Search for the cell housing the specified text and yield its (x, y) center coordinate. 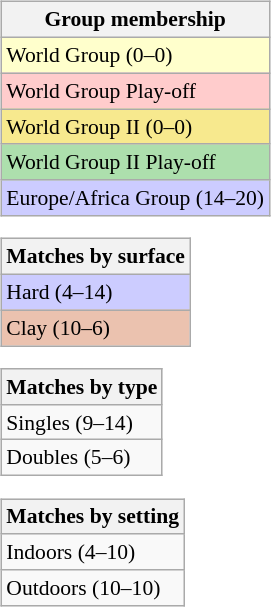
Singles (9–14) (82, 422)
Group membership (135, 20)
World Group II Play-off (135, 162)
Outdoors (10–10) (92, 588)
Matches by type (82, 387)
Indoors (4–10) (92, 552)
Matches by surface (96, 257)
Doubles (5–6) (82, 458)
World Group (0–0) (135, 55)
Clay (10–6) (96, 328)
World Group Play-off (135, 91)
Europe/Africa Group (14–20) (135, 198)
Matches by setting (92, 517)
World Group II (0–0) (135, 127)
Hard (4–14) (96, 292)
